Return the (x, y) coordinate for the center point of the cell that contains the specified text.  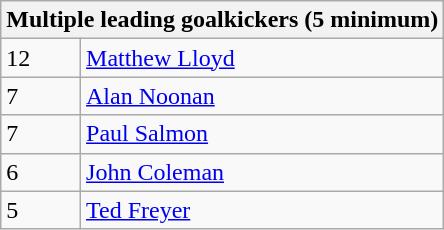
John Coleman (262, 172)
Multiple leading goalkickers (5 minimum) (222, 20)
Ted Freyer (262, 210)
Alan Noonan (262, 96)
Paul Salmon (262, 134)
6 (41, 172)
5 (41, 210)
Matthew Lloyd (262, 58)
12 (41, 58)
